Extract the [x, y] coordinate from the center of the cell holding the provided text.  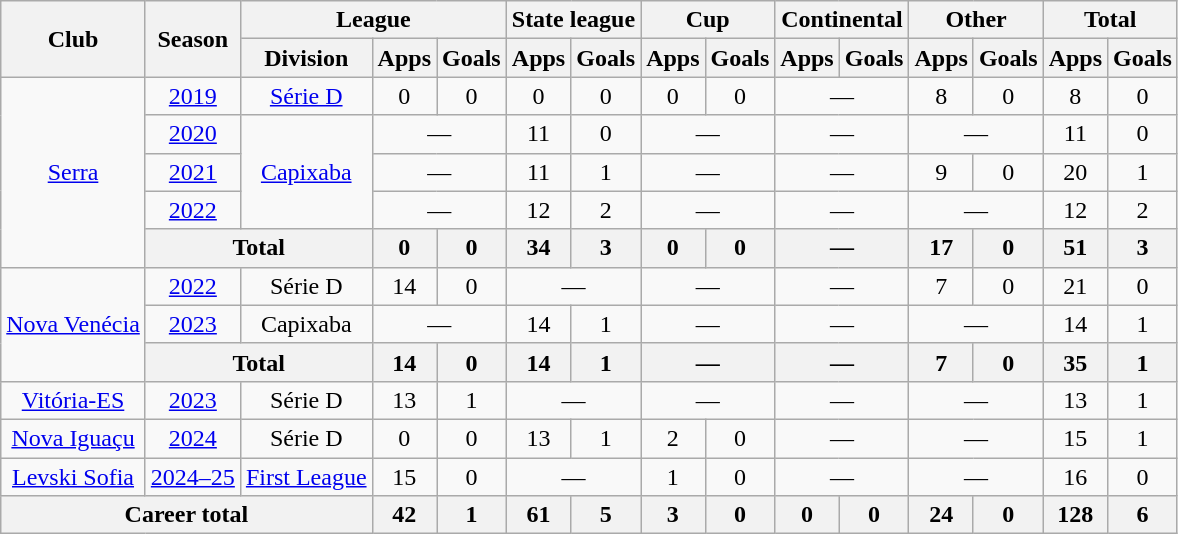
Career total [186, 515]
51 [1075, 248]
Serra [74, 172]
17 [941, 248]
35 [1075, 362]
42 [404, 515]
2019 [192, 96]
2020 [192, 134]
Club [74, 39]
State league [573, 20]
16 [1075, 477]
Division [306, 58]
128 [1075, 515]
Season [192, 39]
League [373, 20]
Cup [708, 20]
Other [976, 20]
Vitória-ES [74, 400]
2024–25 [192, 477]
Continental [842, 20]
Nova Iguaçu [74, 438]
6 [1143, 515]
First League [306, 477]
34 [538, 248]
9 [941, 172]
2021 [192, 172]
24 [941, 515]
2024 [192, 438]
21 [1075, 286]
61 [538, 515]
Nova Venécia [74, 324]
Levski Sofia [74, 477]
20 [1075, 172]
5 [606, 515]
